Determine the [X, Y] coordinate at the center of the cell enclosing the given text.  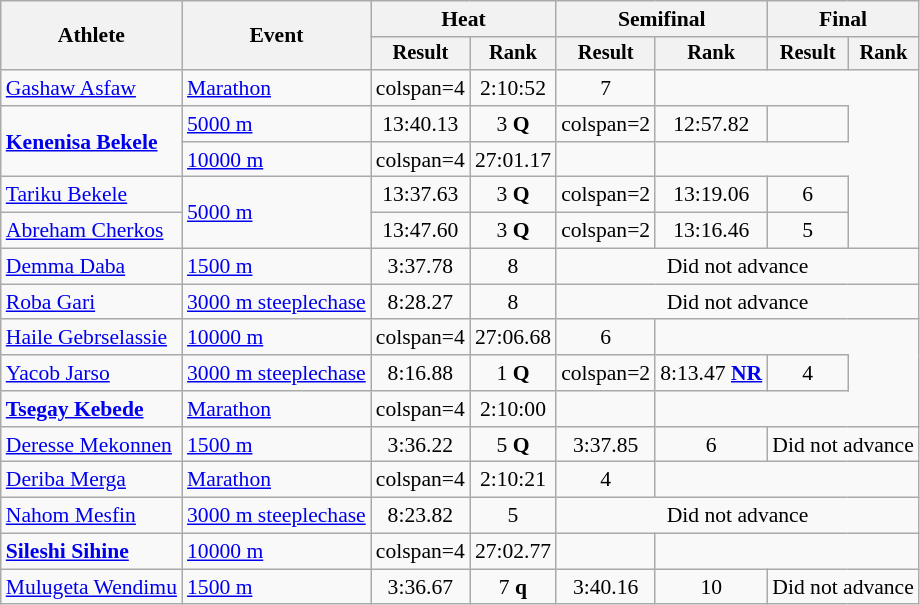
13:16.46 [711, 231]
Tariku Bekele [92, 195]
13:37.63 [420, 195]
Event [276, 36]
1 Q [513, 373]
Sileshi Sihine [92, 552]
8:16.88 [420, 373]
5 Q [513, 445]
27:06.68 [513, 338]
2:10:21 [513, 480]
Deresse Mekonnen [92, 445]
7 q [513, 587]
Deriba Merga [92, 480]
13:40.13 [420, 124]
8:13.47 NR [711, 373]
27:02.77 [513, 552]
3:36.67 [420, 587]
Mulugeta Wendimu [92, 587]
Haile Gebrselassie [92, 338]
8:28.27 [420, 302]
8:23.82 [420, 516]
3:37.78 [420, 267]
Tsegay Kebede [92, 409]
Athlete [92, 36]
Heat [464, 19]
2:10:52 [513, 88]
3:40.16 [606, 587]
13:47.60 [420, 231]
12:57.82 [711, 124]
27:01.17 [513, 160]
Demma Daba [92, 267]
Nahom Mesfin [92, 516]
7 [606, 88]
Semifinal [662, 19]
Kenenisa Bekele [92, 142]
3:37.85 [606, 445]
Final [843, 19]
3:36.22 [420, 445]
2:10:00 [513, 409]
Yacob Jarso [92, 373]
10 [711, 587]
13:19.06 [711, 195]
Gashaw Asfaw [92, 88]
Roba Gari [92, 302]
Abreham Cherkos [92, 231]
